Output the [x, y] coordinate of the center of the cell containing the given text.  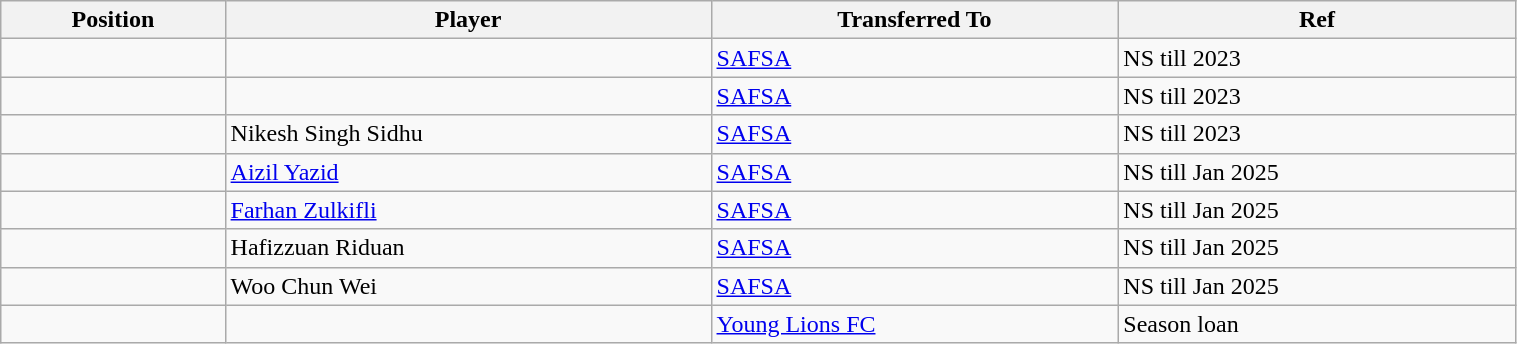
Nikesh Singh Sidhu [468, 134]
Hafizzuan Riduan [468, 248]
Transferred To [914, 20]
Position [113, 20]
Woo Chun Wei [468, 286]
Young Lions FC [914, 324]
Player [468, 20]
Farhan Zulkifli [468, 210]
Season loan [1317, 324]
Aizil Yazid [468, 172]
Ref [1317, 20]
